Find where the given text appears and provide that cell's center as (X, Y) coordinate. 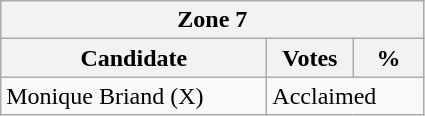
Candidate (134, 58)
% (388, 58)
Zone 7 (212, 20)
Monique Briand (X) (134, 96)
Acclaimed (346, 96)
Votes (310, 58)
